Return the [X, Y] coordinate for the center point of the cell that contains the specified text.  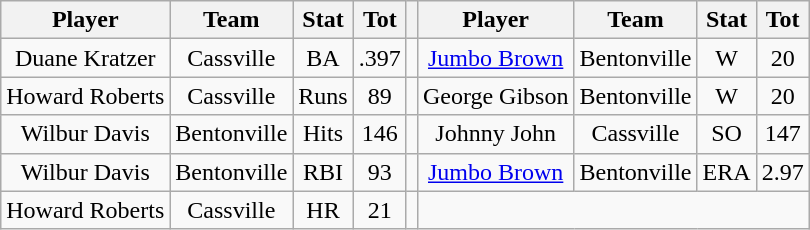
2.97 [782, 172]
ERA [726, 172]
BA [323, 58]
147 [782, 134]
Runs [323, 96]
146 [380, 134]
.397 [380, 58]
RBI [323, 172]
21 [380, 210]
89 [380, 96]
Hits [323, 134]
HR [323, 210]
Duane Kratzer [86, 58]
93 [380, 172]
George Gibson [496, 96]
SO [726, 134]
Johnny John [496, 134]
